Return [x, y] of the center of cell containing provided text 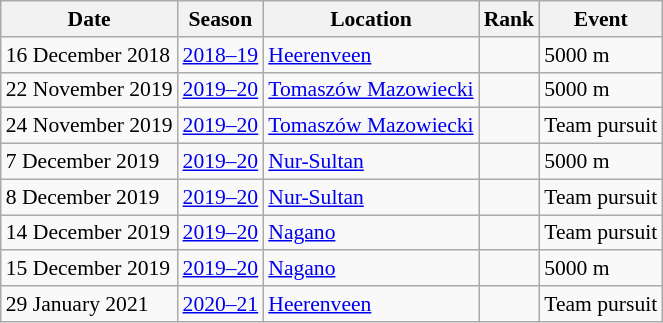
2020–21 [221, 304]
14 December 2019 [90, 233]
8 December 2019 [90, 197]
Rank [510, 19]
Date [90, 19]
29 January 2021 [90, 304]
Season [221, 19]
15 December 2019 [90, 269]
24 November 2019 [90, 126]
Event [600, 19]
Location [370, 19]
2018–19 [221, 55]
16 December 2018 [90, 55]
22 November 2019 [90, 90]
7 December 2019 [90, 162]
